Output the (x, y) coordinate of the center of the cell containing the given text.  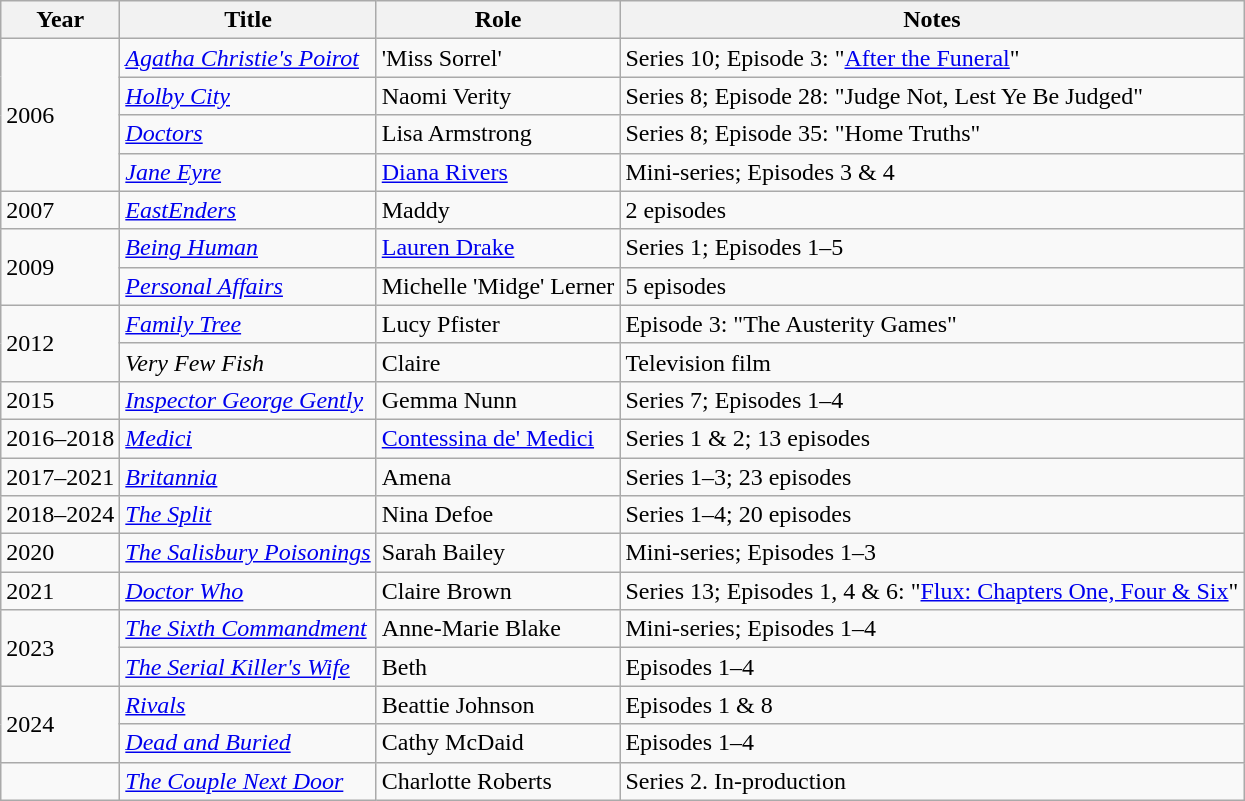
Mini-series; Episodes 1–4 (932, 629)
Series 1–3; 23 episodes (932, 477)
Series 1 & 2; 13 episodes (932, 438)
Doctors (248, 134)
Michelle 'Midge' Lerner (498, 286)
Gemma Nunn (498, 400)
Sarah Bailey (498, 553)
2023 (60, 648)
Holby City (248, 96)
Nina Defoe (498, 515)
2016–2018 (60, 438)
Beattie Johnson (498, 705)
Medici (248, 438)
Naomi Verity (498, 96)
The Serial Killer's Wife (248, 667)
The Split (248, 515)
Charlotte Roberts (498, 781)
Beth (498, 667)
Being Human (248, 248)
Very Few Fish (248, 362)
Title (248, 20)
Inspector George Gently (248, 400)
Rivals (248, 705)
2017–2021 (60, 477)
Britannia (248, 477)
Lauren Drake (498, 248)
2024 (60, 724)
Series 2. In-production (932, 781)
2009 (60, 267)
Anne-Marie Blake (498, 629)
5 episodes (932, 286)
The Salisbury Poisonings (248, 553)
Episode 3: "The Austerity Games" (932, 324)
The Couple Next Door (248, 781)
2021 (60, 591)
2012 (60, 343)
The Sixth Commandment (248, 629)
Claire Brown (498, 591)
2007 (60, 210)
2006 (60, 115)
2 episodes (932, 210)
Maddy (498, 210)
2018–2024 (60, 515)
Mini-series; Episodes 3 & 4 (932, 172)
Series 13; Episodes 1, 4 & 6: "Flux: Chapters One, Four & Six" (932, 591)
2020 (60, 553)
Diana Rivers (498, 172)
Claire (498, 362)
Role (498, 20)
Series 8; Episode 35: "Home Truths" (932, 134)
Agatha Christie's Poirot (248, 58)
Year (60, 20)
Television film (932, 362)
Series 1; Episodes 1–5 (932, 248)
Mini-series; Episodes 1–3 (932, 553)
2015 (60, 400)
Episodes 1 & 8 (932, 705)
Contessina de' Medici (498, 438)
Doctor Who (248, 591)
Series 8; Episode 28: "Judge Not, Lest Ye Be Judged" (932, 96)
Lucy Pfister (498, 324)
Series 10; Episode 3: "After the Funeral" (932, 58)
Series 1–4; 20 episodes (932, 515)
Notes (932, 20)
Lisa Armstrong (498, 134)
Series 7; Episodes 1–4 (932, 400)
Personal Affairs (248, 286)
EastEnders (248, 210)
'Miss Sorrel' (498, 58)
Cathy McDaid (498, 743)
Amena (498, 477)
Family Tree (248, 324)
Jane Eyre (248, 172)
Dead and Buried (248, 743)
